Find where the given text appears and provide that cell's center as [x, y] coordinate. 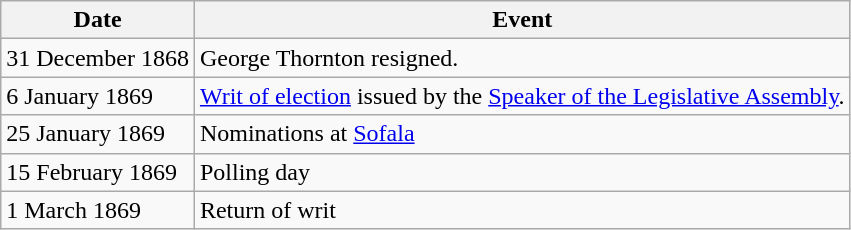
Polling day [522, 172]
15 February 1869 [98, 172]
Event [522, 20]
Writ of election issued by the Speaker of the Legislative Assembly. [522, 96]
6 January 1869 [98, 96]
25 January 1869 [98, 134]
Date [98, 20]
31 December 1868 [98, 58]
George Thornton resigned. [522, 58]
1 March 1869 [98, 210]
Return of writ [522, 210]
Nominations at Sofala [522, 134]
